Determine the [X, Y] coordinate at the center of the cell enclosing the given text.  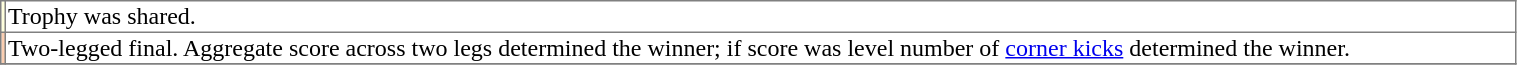
Trophy was shared. [761, 17]
Two-legged final. Aggregate score across two legs determined the winner; if score was level number of corner kicks determined the winner. [761, 48]
